Output the (x, y) coordinate of the center of the cell containing the given text.  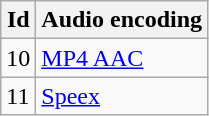
10 (18, 58)
Speex (122, 96)
Audio encoding (122, 20)
Id (18, 20)
MP4 AAC (122, 58)
11 (18, 96)
